Detect which cell encompasses the target text, then output its (x, y) center coordinate. 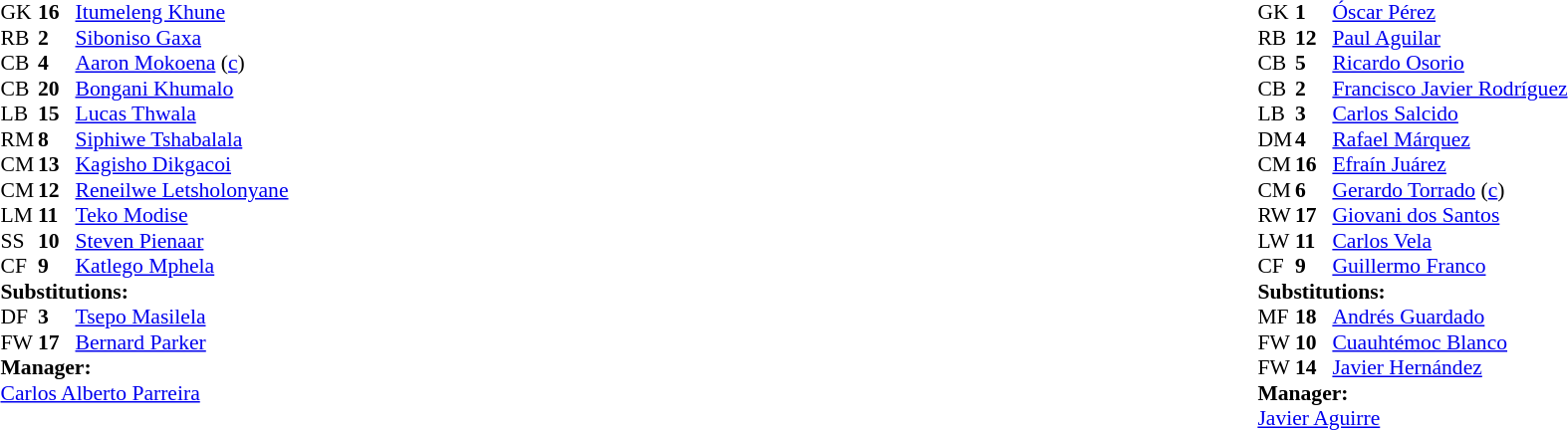
Carlos Alberto Parreira (143, 393)
18 (1314, 318)
Rafael Márquez (1449, 139)
MF (1276, 318)
Katlego Mphela (182, 266)
SS (19, 241)
Kagisho Dikgacoi (182, 164)
Andrés Guardado (1449, 318)
Giovani dos Santos (1449, 216)
Teko Modise (182, 216)
Bernard Parker (182, 342)
20 (57, 89)
Reneilwe Letsholonyane (182, 190)
Steven Pienaar (182, 241)
Siboniso Gaxa (182, 38)
Javier Hernández (1449, 367)
DM (1276, 139)
Carlos Vela (1449, 241)
Paul Aguilar (1449, 38)
Óscar Pérez (1449, 13)
Guillermo Franco (1449, 266)
Itumeleng Khune (182, 13)
Aaron Mokoena (c) (182, 63)
Carlos Salcido (1449, 114)
Efraín Juárez (1449, 164)
5 (1314, 63)
LW (1276, 241)
1 (1314, 13)
Cuauhtémoc Blanco (1449, 342)
14 (1314, 367)
Lucas Thwala (182, 114)
8 (57, 139)
6 (1314, 190)
LM (19, 216)
15 (57, 114)
Ricardo Osorio (1449, 63)
RW (1276, 216)
Tsepo Masilela (182, 318)
Bongani Khumalo (182, 89)
DF (19, 318)
Siphiwe Tshabalala (182, 139)
13 (57, 164)
Gerardo Torrado (c) (1449, 190)
RM (19, 139)
Francisco Javier Rodríguez (1449, 89)
